For the text-containing cell, return its midpoint in [x, y] coordinate format. 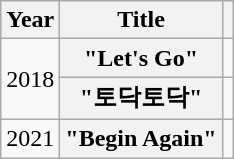
"Let's Go" [141, 58]
Title [141, 20]
"Begin Again" [141, 138]
Year [30, 20]
"토닥토닥" [141, 98]
2018 [30, 80]
2021 [30, 138]
